Capture the cell that displays the provided text and extract its (x, y) central coordinate. 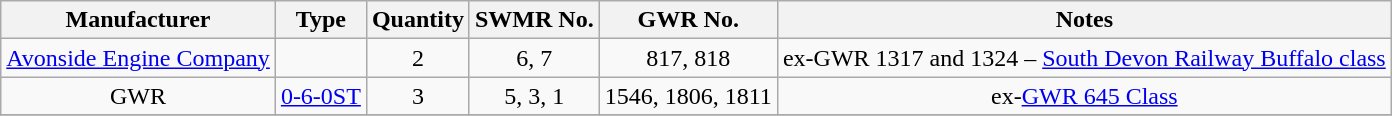
ex-GWR 1317 and 1324 – South Devon Railway Buffalo class (1084, 58)
Avonside Engine Company (138, 58)
Type (320, 20)
SWMR No. (534, 20)
0-6-0ST (320, 96)
3 (418, 96)
GWR (138, 96)
GWR No. (688, 20)
2 (418, 58)
Notes (1084, 20)
Manufacturer (138, 20)
5, 3, 1 (534, 96)
6, 7 (534, 58)
1546, 1806, 1811 (688, 96)
Quantity (418, 20)
817, 818 (688, 58)
ex-GWR 645 Class (1084, 96)
